From the cell containing the given text, extract its center point as [x, y] coordinate. 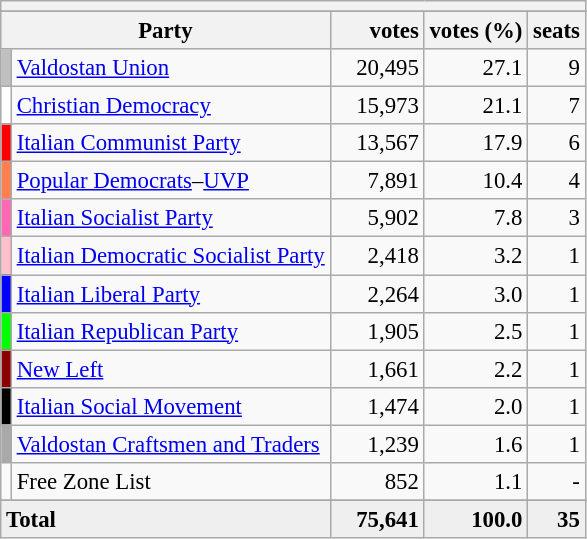
5,902 [377, 219]
Total [166, 519]
2.2 [476, 369]
13,567 [377, 143]
4 [556, 181]
7 [556, 106]
Party [166, 31]
6 [556, 143]
Free Zone List [170, 482]
9 [556, 68]
3 [556, 219]
100.0 [476, 519]
Italian Liberal Party [170, 294]
2.5 [476, 331]
Italian Socialist Party [170, 219]
seats [556, 31]
1.1 [476, 482]
852 [377, 482]
1,905 [377, 331]
Italian Democratic Socialist Party [170, 256]
votes (%) [476, 31]
Italian Republican Party [170, 331]
Christian Democracy [170, 106]
2.0 [476, 406]
Italian Social Movement [170, 406]
Valdostan Craftsmen and Traders [170, 444]
15,973 [377, 106]
3.2 [476, 256]
votes [377, 31]
2,418 [377, 256]
35 [556, 519]
1.6 [476, 444]
New Left [170, 369]
10.4 [476, 181]
Popular Democrats–UVP [170, 181]
21.1 [476, 106]
Italian Communist Party [170, 143]
7.8 [476, 219]
27.1 [476, 68]
17.9 [476, 143]
1,474 [377, 406]
7,891 [377, 181]
3.0 [476, 294]
- [556, 482]
2,264 [377, 294]
Valdostan Union [170, 68]
1,661 [377, 369]
1,239 [377, 444]
20,495 [377, 68]
75,641 [377, 519]
